Provide the [x, y] coordinate of the cell's center where the given text is located.  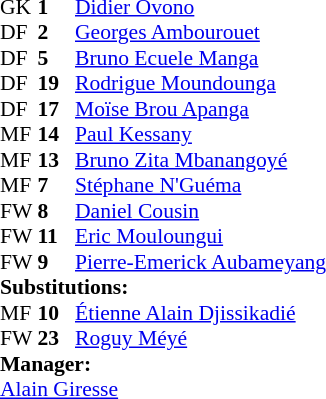
Stéphane N'Guéma [200, 185]
11 [57, 237]
2 [57, 33]
Bruno Ecuele Manga [200, 58]
Pierre-Emerick Aubameyang [200, 262]
Georges Ambourouet [200, 33]
9 [57, 262]
Daniel Cousin [200, 211]
23 [57, 339]
19 [57, 83]
7 [57, 185]
Eric Mouloungui [200, 237]
Paul Kessany [200, 135]
14 [57, 135]
Rodrigue Moundounga [200, 83]
Roguy Méyé [200, 339]
17 [57, 109]
10 [57, 313]
Manager: [163, 364]
Moïse Brou Apanga [200, 109]
8 [57, 211]
Substitutions: [163, 287]
Étienne Alain Djissikadié [200, 313]
13 [57, 160]
Bruno Zita Mbanangoyé [200, 160]
5 [57, 58]
